For the text-containing cell, return its midpoint in (x, y) coordinate format. 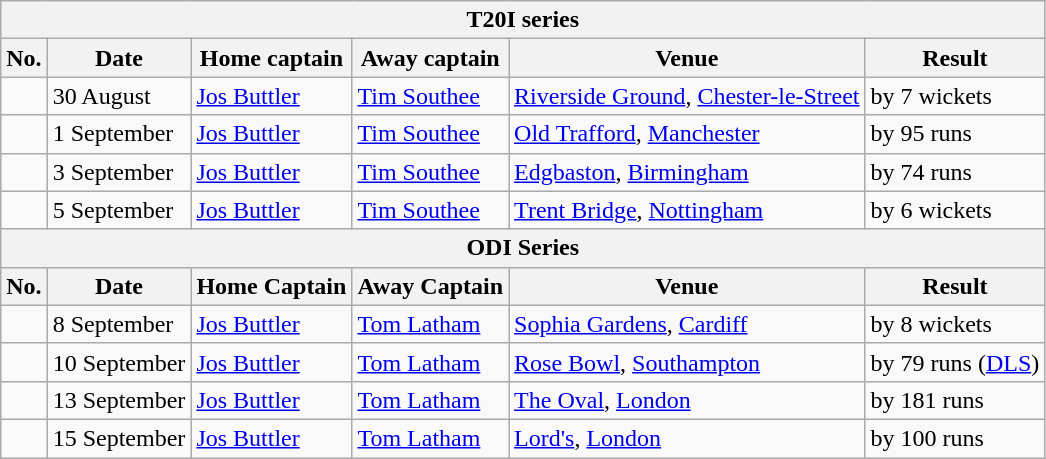
Away Captain (430, 286)
Lord's, London (687, 438)
Sophia Gardens, Cardiff (687, 324)
by 8 wickets (955, 324)
Edgbaston, Birmingham (687, 172)
T20I series (523, 20)
by 79 runs (DLS) (955, 362)
Home Captain (272, 286)
5 September (119, 210)
3 September (119, 172)
by 181 runs (955, 400)
Away captain (430, 58)
Riverside Ground, Chester-le-Street (687, 96)
8 September (119, 324)
by 6 wickets (955, 210)
The Oval, London (687, 400)
Trent Bridge, Nottingham (687, 210)
Old Trafford, Manchester (687, 134)
Rose Bowl, Southampton (687, 362)
by 7 wickets (955, 96)
by 100 runs (955, 438)
10 September (119, 362)
13 September (119, 400)
15 September (119, 438)
by 74 runs (955, 172)
30 August (119, 96)
by 95 runs (955, 134)
1 September (119, 134)
Home captain (272, 58)
ODI Series (523, 248)
